Extract the [X, Y] coordinate from the center of the cell holding the provided text.  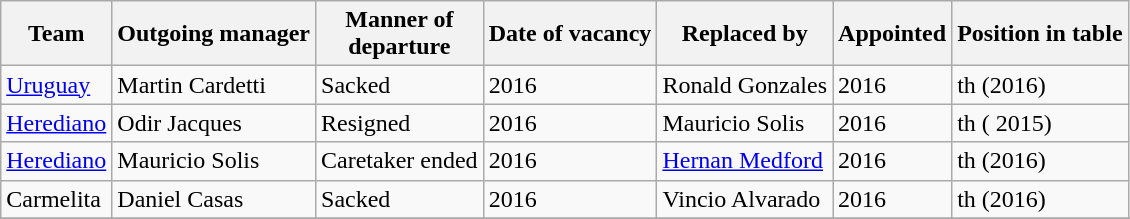
Vincio Alvarado [745, 199]
Hernan Medford [745, 161]
Ronald Gonzales [745, 85]
Daniel Casas [214, 199]
Carmelita [56, 199]
th ( 2015) [1040, 123]
Manner of departure [400, 34]
Date of vacancy [570, 34]
Team [56, 34]
Outgoing manager [214, 34]
Odir Jacques [214, 123]
Appointed [892, 34]
Replaced by [745, 34]
Resigned [400, 123]
Uruguay [56, 85]
Martin Cardetti [214, 85]
Caretaker ended [400, 161]
Position in table [1040, 34]
